Locate the cell with the specified text and output its [x, y] center coordinate. 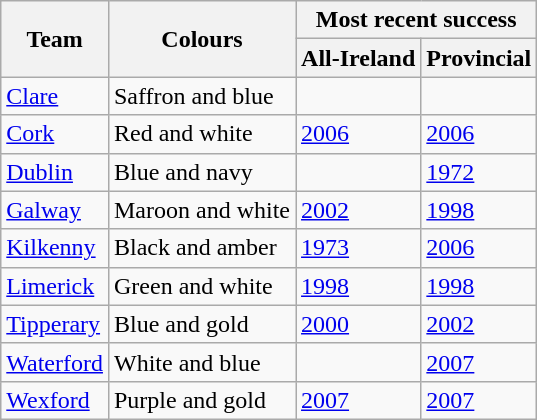
Saffron and blue [202, 96]
Maroon and white [202, 210]
Blue and gold [202, 324]
Cork [55, 134]
Kilkenny [55, 248]
Clare [55, 96]
Limerick [55, 286]
White and blue [202, 362]
Colours [202, 39]
Provincial [479, 58]
1972 [479, 172]
Most recent success [416, 20]
Purple and gold [202, 400]
2000 [358, 324]
Black and amber [202, 248]
All-Ireland [358, 58]
Team [55, 39]
Red and white [202, 134]
Galway [55, 210]
Waterford [55, 362]
Green and white [202, 286]
Tipperary [55, 324]
Blue and navy [202, 172]
Wexford [55, 400]
1973 [358, 248]
Dublin [55, 172]
